Detect which cell encompasses the target text, then output its [x, y] center coordinate. 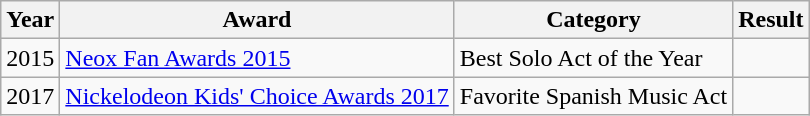
Favorite Spanish Music Act [593, 96]
2015 [30, 58]
Neox Fan Awards 2015 [257, 58]
Best Solo Act of the Year [593, 58]
Category [593, 20]
2017 [30, 96]
Result [771, 20]
Year [30, 20]
Award [257, 20]
Nickelodeon Kids' Choice Awards 2017 [257, 96]
